Return the [X, Y] coordinate for the center point of the cell that contains the specified text.  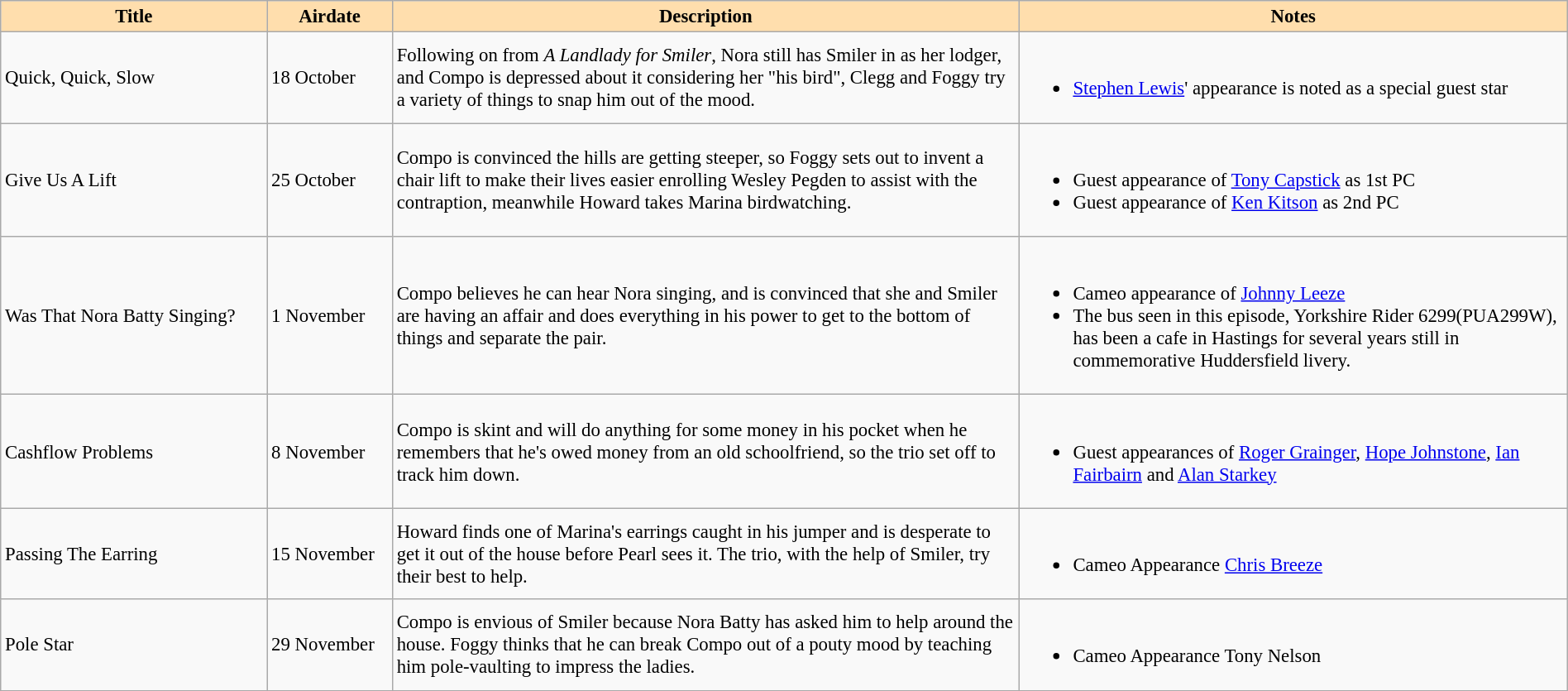
Cameo Appearance Tony Nelson [1293, 645]
Stephen Lewis' appearance is noted as a special guest star [1293, 78]
Notes [1293, 17]
Quick, Quick, Slow [134, 78]
Title [134, 17]
Give Us A Lift [134, 180]
Cameo Appearance Chris Breeze [1293, 554]
Guest appearance of Tony Capstick as 1st PCGuest appearance of Ken Kitson as 2nd PC [1293, 180]
Cashflow Problems [134, 452]
8 November [330, 452]
Passing The Earring [134, 554]
15 November [330, 554]
18 October [330, 78]
Description [705, 17]
Pole Star [134, 645]
25 October [330, 180]
Guest appearances of Roger Grainger, Hope Johnstone, Ian Fairbairn and Alan Starkey [1293, 452]
29 November [330, 645]
1 November [330, 316]
Was That Nora Batty Singing? [134, 316]
Airdate [330, 17]
